Provide the [X, Y] coordinate of the cell's center where the given text is located.  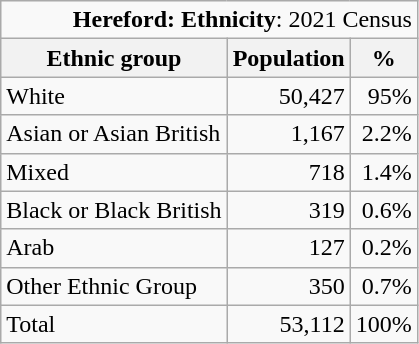
1.4% [384, 172]
0.2% [384, 248]
0.7% [384, 286]
Mixed [114, 172]
White [114, 96]
100% [384, 324]
Population [288, 58]
Arab [114, 248]
127 [288, 248]
Total [114, 324]
0.6% [384, 210]
% [384, 58]
319 [288, 210]
Ethnic group [114, 58]
Black or Black British [114, 210]
1,167 [288, 134]
Asian or Asian British [114, 134]
50,427 [288, 96]
Other Ethnic Group [114, 286]
2.2% [384, 134]
Hereford: Ethnicity: 2021 Census [210, 20]
350 [288, 286]
53,112 [288, 324]
718 [288, 172]
95% [384, 96]
